Extract the (x, y) coordinate from the center of the cell holding the provided text.  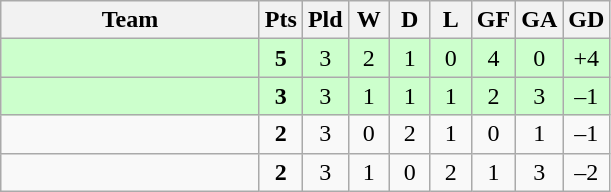
W (368, 20)
GD (586, 20)
5 (280, 58)
D (410, 20)
+4 (586, 58)
Team (130, 20)
Pld (325, 20)
–2 (586, 172)
GF (493, 20)
L (450, 20)
GA (540, 20)
Pts (280, 20)
4 (493, 58)
